Pinpoint the cell where the given text exists, returning its (x, y) midpoint coordinate. 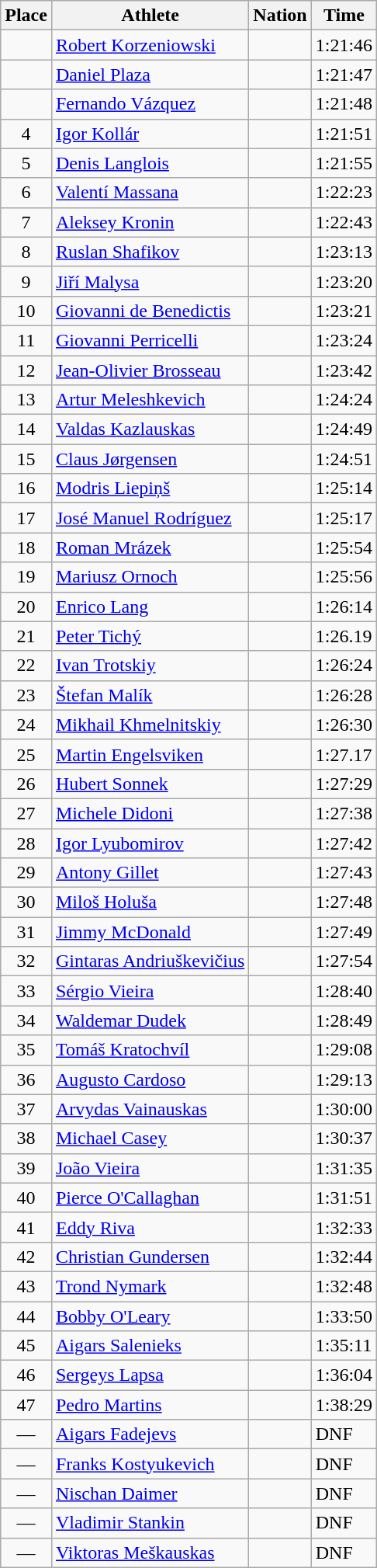
16 (26, 488)
Ivan Trotskiy (150, 666)
Place (26, 16)
Mariusz Ornoch (150, 577)
17 (26, 518)
30 (26, 902)
1:27:49 (344, 932)
1:24:49 (344, 429)
Peter Tichý (150, 636)
1:30:37 (344, 1139)
1:27:48 (344, 902)
5 (26, 163)
4 (26, 134)
Eddy Riva (150, 1227)
1:31:51 (344, 1198)
36 (26, 1080)
1:32:33 (344, 1227)
1:36:04 (344, 1375)
1:32:48 (344, 1286)
1:33:50 (344, 1316)
Viktoras Meškauskas (150, 1552)
8 (26, 252)
Aigars Salenieks (150, 1346)
Daniel Plaza (150, 75)
1:26:24 (344, 666)
1:30:00 (344, 1109)
37 (26, 1109)
1:21:48 (344, 104)
40 (26, 1198)
Robert Korzeniowski (150, 45)
20 (26, 607)
38 (26, 1139)
Pierce O'Callaghan (150, 1198)
1:21:51 (344, 134)
1:25:56 (344, 577)
23 (26, 695)
Michele Didoni (150, 813)
1:27:38 (344, 813)
Denis Langlois (150, 163)
31 (26, 932)
Nation (280, 16)
1:38:29 (344, 1405)
42 (26, 1257)
1:25:17 (344, 518)
Valentí Massana (150, 193)
45 (26, 1346)
1:27:54 (344, 961)
1:27:29 (344, 784)
12 (26, 370)
1:23:20 (344, 281)
15 (26, 459)
1:28:40 (344, 991)
Enrico Lang (150, 607)
Franks Kostyukevich (150, 1464)
1:26:30 (344, 725)
Hubert Sonnek (150, 784)
Igor Kollár (150, 134)
Aigars Fadejevs (150, 1434)
Pedro Martins (150, 1405)
10 (26, 311)
Aleksey Kronin (150, 222)
Artur Meleshkevich (150, 400)
1:26.19 (344, 636)
1:22:43 (344, 222)
Michael Casey (150, 1139)
1:29:13 (344, 1080)
19 (26, 577)
João Vieira (150, 1168)
35 (26, 1050)
Roman Mrázek (150, 548)
14 (26, 429)
Time (344, 16)
Vladimir Stankin (150, 1523)
Antony Gillet (150, 873)
21 (26, 636)
1:26:28 (344, 695)
Modris Liepiņš (150, 488)
Athlete (150, 16)
1:21:47 (344, 75)
Ruslan Shafikov (150, 252)
Claus Jørgensen (150, 459)
25 (26, 754)
1:28:49 (344, 1020)
1:23:24 (344, 340)
1:32:44 (344, 1257)
1:25:54 (344, 548)
1:21:55 (344, 163)
Bobby O'Leary (150, 1316)
39 (26, 1168)
41 (26, 1227)
1:27:42 (344, 843)
1:35:11 (344, 1346)
27 (26, 813)
Jean-Olivier Brosseau (150, 370)
Sérgio Vieira (150, 991)
32 (26, 961)
26 (26, 784)
Trond Nymark (150, 1286)
33 (26, 991)
Sergeys Lapsa (150, 1375)
Miloš Holuša (150, 902)
1:31:35 (344, 1168)
22 (26, 666)
1:23:13 (344, 252)
29 (26, 873)
43 (26, 1286)
34 (26, 1020)
Valdas Kazlauskas (150, 429)
13 (26, 400)
Jiří Malysa (150, 281)
1:24:24 (344, 400)
1:21:46 (344, 45)
44 (26, 1316)
1:23:21 (344, 311)
47 (26, 1405)
9 (26, 281)
1:29:08 (344, 1050)
Nischan Daimer (150, 1493)
1:27.17 (344, 754)
28 (26, 843)
Jimmy McDonald (150, 932)
Igor Lyubomirov (150, 843)
Giovanni de Benedictis (150, 311)
46 (26, 1375)
Gintaras Andriuškevičius (150, 961)
Tomáš Kratochvíl (150, 1050)
Štefan Malík (150, 695)
1:24:51 (344, 459)
1:26:14 (344, 607)
Waldemar Dudek (150, 1020)
Martin Engelsviken (150, 754)
24 (26, 725)
1:23:42 (344, 370)
Mikhail Khmelnitskiy (150, 725)
7 (26, 222)
Arvydas Vainauskas (150, 1109)
6 (26, 193)
1:22:23 (344, 193)
1:25:14 (344, 488)
Christian Gundersen (150, 1257)
1:27:43 (344, 873)
José Manuel Rodríguez (150, 518)
Giovanni Perricelli (150, 340)
11 (26, 340)
Fernando Vázquez (150, 104)
18 (26, 548)
Augusto Cardoso (150, 1080)
